Return the (X, Y) coordinate for the center point of the cell that contains the specified text.  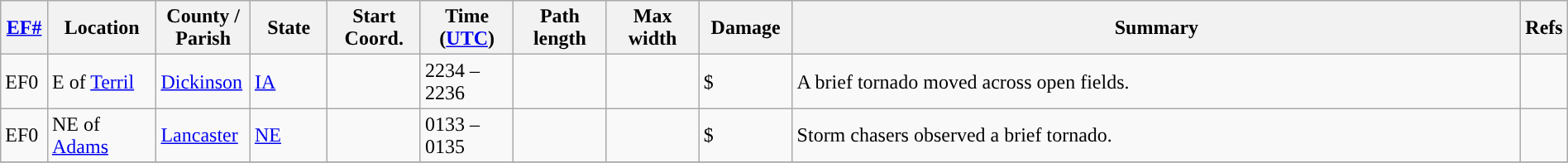
2234 – 2236 (466, 81)
Summary (1156, 28)
Refs (1545, 28)
A brief tornado moved across open fields. (1156, 81)
0133 – 0135 (466, 136)
Lancaster (203, 136)
State (289, 28)
EF# (25, 28)
Dickinson (203, 81)
E of Terril (101, 81)
Max width (653, 28)
Time (UTC) (466, 28)
IA (289, 81)
Location (101, 28)
NE of Adams (101, 136)
Storm chasers observed a brief tornado. (1156, 136)
Path length (560, 28)
Start Coord. (374, 28)
County / Parish (203, 28)
NE (289, 136)
Damage (746, 28)
